Detect which cell encompasses the target text, then output its [X, Y] center coordinate. 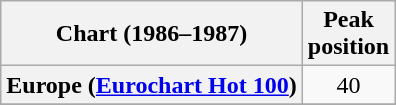
Chart (1986–1987) [152, 34]
Europe (Eurochart Hot 100) [152, 85]
Peakposition [348, 34]
40 [348, 85]
